Determine the (x, y) coordinate at the center of the cell enclosing the given text.  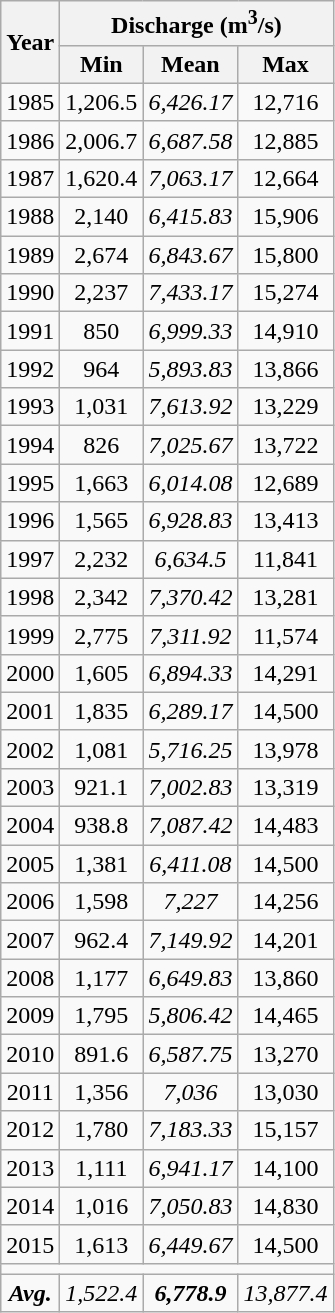
6,426.17 (190, 102)
1999 (30, 635)
2014 (30, 1206)
Avg. (30, 1293)
1995 (30, 483)
962.4 (102, 940)
2,237 (102, 293)
14,465 (286, 1016)
1998 (30, 597)
1,780 (102, 1130)
7,050.83 (190, 1206)
1993 (30, 407)
6,289.17 (190, 711)
12,716 (286, 102)
7,370.42 (190, 597)
1988 (30, 217)
5,893.83 (190, 369)
2015 (30, 1244)
1990 (30, 293)
1,835 (102, 711)
13,413 (286, 521)
15,274 (286, 293)
1985 (30, 102)
11,574 (286, 635)
2011 (30, 1092)
11,841 (286, 559)
12,664 (286, 178)
6,778.9 (190, 1293)
2,140 (102, 217)
1996 (30, 521)
2013 (30, 1168)
6,894.33 (190, 673)
1,605 (102, 673)
14,910 (286, 331)
2,006.7 (102, 140)
7,063.17 (190, 178)
15,157 (286, 1130)
2012 (30, 1130)
1,081 (102, 749)
7,183.33 (190, 1130)
6,634.5 (190, 559)
6,928.83 (190, 521)
Discharge (m3/s) (196, 24)
2001 (30, 711)
14,256 (286, 902)
6,999.33 (190, 331)
Mean (190, 64)
12,885 (286, 140)
13,030 (286, 1092)
13,229 (286, 407)
1,111 (102, 1168)
2,232 (102, 559)
1994 (30, 445)
1,031 (102, 407)
15,800 (286, 255)
7,613.92 (190, 407)
938.8 (102, 826)
6,449.67 (190, 1244)
1,613 (102, 1244)
14,830 (286, 1206)
6,014.08 (190, 483)
2003 (30, 787)
2005 (30, 864)
Min (102, 64)
891.6 (102, 1054)
15,906 (286, 217)
1,795 (102, 1016)
7,311.92 (190, 635)
1991 (30, 331)
13,877.4 (286, 1293)
6,941.17 (190, 1168)
1986 (30, 140)
1,598 (102, 902)
2,674 (102, 255)
7,036 (190, 1092)
1989 (30, 255)
13,281 (286, 597)
7,433.17 (190, 293)
7,002.83 (190, 787)
2004 (30, 826)
2,775 (102, 635)
850 (102, 331)
2009 (30, 1016)
2008 (30, 978)
13,319 (286, 787)
1,381 (102, 864)
6,415.83 (190, 217)
13,978 (286, 749)
6,649.83 (190, 978)
1987 (30, 178)
Max (286, 64)
1,565 (102, 521)
5,806.42 (190, 1016)
14,483 (286, 826)
1997 (30, 559)
13,270 (286, 1054)
1,620.4 (102, 178)
1,356 (102, 1092)
5,716.25 (190, 749)
6,687.58 (190, 140)
2007 (30, 940)
964 (102, 369)
2006 (30, 902)
2002 (30, 749)
7,227 (190, 902)
7,087.42 (190, 826)
826 (102, 445)
6,587.75 (190, 1054)
6,843.67 (190, 255)
2000 (30, 673)
1,663 (102, 483)
1,016 (102, 1206)
2010 (30, 1054)
14,291 (286, 673)
2,342 (102, 597)
7,149.92 (190, 940)
Year (30, 42)
7,025.67 (190, 445)
1,522.4 (102, 1293)
12,689 (286, 483)
6,411.08 (190, 864)
13,860 (286, 978)
13,866 (286, 369)
14,201 (286, 940)
13,722 (286, 445)
1992 (30, 369)
1,177 (102, 978)
921.1 (102, 787)
1,206.5 (102, 102)
14,100 (286, 1168)
